Return [x, y] of the center of cell containing provided text 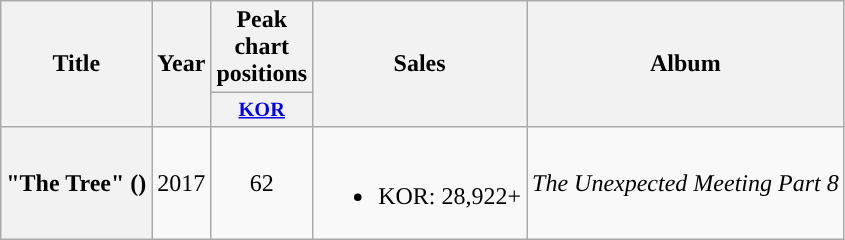
KOR [262, 110]
Album [686, 64]
Peak chart positions [262, 47]
Sales [420, 64]
62 [262, 182]
The Unexpected Meeting Part 8 [686, 182]
KOR: 28,922+ [420, 182]
"The Tree" () [76, 182]
Year [182, 64]
2017 [182, 182]
Title [76, 64]
